Identify which cell holds the provided text, then report its [x, y] central coordinate. 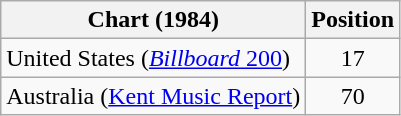
Position [353, 20]
17 [353, 58]
Chart (1984) [154, 20]
Australia (Kent Music Report) [154, 96]
70 [353, 96]
United States (Billboard 200) [154, 58]
